Scan for the cell matching the given text and deliver its (X, Y) coordinate at center. 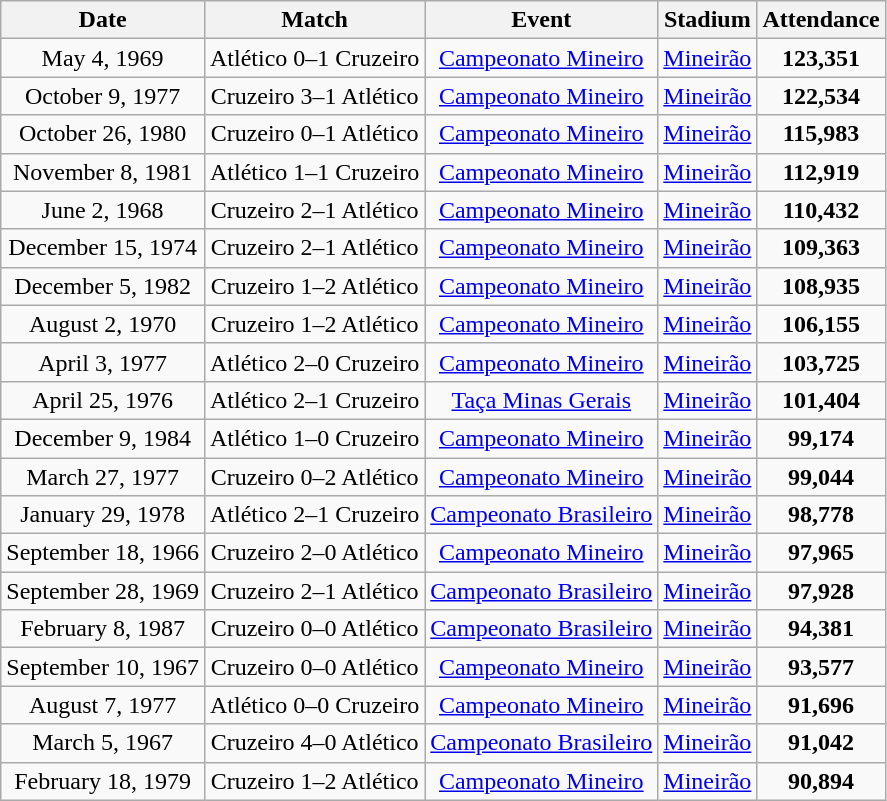
May 4, 1969 (103, 58)
103,725 (821, 362)
Atlético 1–1 Cruzeiro (314, 172)
Atlético 0–1 Cruzeiro (314, 58)
August 7, 1977 (103, 705)
November 8, 1981 (103, 172)
Cruzeiro 4–0 Atlético (314, 743)
91,042 (821, 743)
115,983 (821, 134)
91,696 (821, 705)
April 25, 1976 (103, 400)
94,381 (821, 629)
97,965 (821, 553)
August 2, 1970 (103, 324)
Match (314, 20)
Date (103, 20)
98,778 (821, 515)
September 10, 1967 (103, 667)
112,919 (821, 172)
Cruzeiro 0–2 Atlético (314, 477)
109,363 (821, 248)
97,928 (821, 591)
Atlético 0–0 Cruzeiro (314, 705)
99,174 (821, 438)
93,577 (821, 667)
108,935 (821, 286)
Attendance (821, 20)
December 5, 1982 (103, 286)
Cruzeiro 2–0 Atlético (314, 553)
June 2, 1968 (103, 210)
106,155 (821, 324)
October 9, 1977 (103, 96)
March 5, 1967 (103, 743)
February 8, 1987 (103, 629)
September 28, 1969 (103, 591)
Atlético 1–0 Cruzeiro (314, 438)
April 3, 1977 (103, 362)
October 26, 1980 (103, 134)
January 29, 1978 (103, 515)
Taça Minas Gerais (542, 400)
110,432 (821, 210)
February 18, 1979 (103, 781)
December 15, 1974 (103, 248)
Stadium (708, 20)
Event (542, 20)
March 27, 1977 (103, 477)
99,044 (821, 477)
101,404 (821, 400)
Cruzeiro 3–1 Atlético (314, 96)
90,894 (821, 781)
123,351 (821, 58)
September 18, 1966 (103, 553)
122,534 (821, 96)
Cruzeiro 0–1 Atlético (314, 134)
Atlético 2–0 Cruzeiro (314, 362)
December 9, 1984 (103, 438)
